Output the (x, y) coordinate of the center of the cell containing the given text.  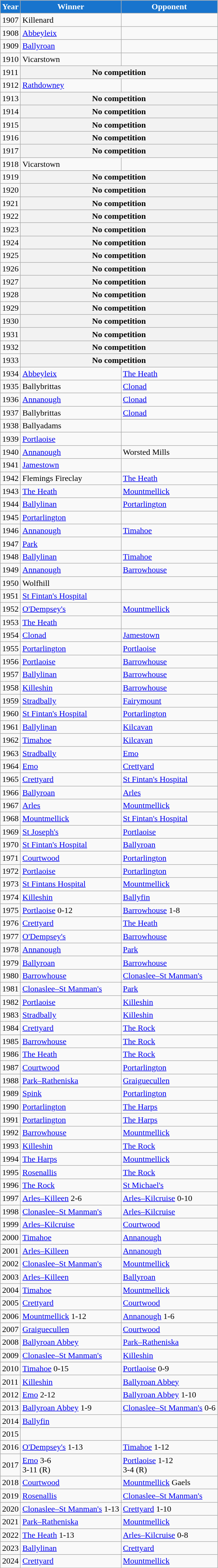
1976 (10, 923)
2015 (10, 1434)
Rathdowney (71, 85)
1944 (10, 504)
1914 (10, 111)
1998 (10, 1211)
1925 (10, 256)
1910 (10, 59)
1999 (10, 1225)
1928 (10, 295)
1968 (10, 819)
1987 (10, 1067)
1990 (10, 1107)
2023 (10, 1548)
2004 (10, 1290)
1965 (10, 779)
1930 (10, 321)
1909 (10, 46)
1984 (10, 1028)
1991 (10, 1120)
1979 (10, 963)
1940 (10, 452)
Clonaslee–St Manman's 1-13 (71, 1509)
1985 (10, 1041)
1963 (10, 753)
1920 (10, 190)
Year (10, 7)
Crettyard 1-10 (169, 1509)
1995 (10, 1172)
2003 (10, 1277)
1971 (10, 858)
1993 (10, 1146)
1924 (10, 243)
Mountmellick 1-12 (71, 1316)
1929 (10, 308)
Timahoe 1-12 (169, 1447)
1918 (10, 164)
1941 (10, 465)
1958 (10, 688)
Worsted Mills (169, 452)
Opponent (169, 7)
1977 (10, 936)
1988 (10, 1081)
1954 (10, 635)
1996 (10, 1185)
1955 (10, 648)
1960 (10, 714)
Winner (71, 7)
Fairymount (169, 701)
1945 (10, 517)
1912 (10, 85)
1964 (10, 766)
2013 (10, 1408)
1931 (10, 334)
Mountmellick Gaels (169, 1483)
1989 (10, 1094)
Flemings Fireclay (71, 478)
1908 (10, 33)
1957 (10, 675)
1919 (10, 177)
1933 (10, 360)
2019 (10, 1496)
2021 (10, 1522)
Portlaoise 0-12 (71, 910)
Killenard (71, 20)
1973 (10, 884)
1946 (10, 530)
Wolfhill (71, 583)
1959 (10, 701)
1938 (10, 426)
2022 (10, 1535)
St Fintans Hospital (71, 884)
1966 (10, 792)
1911 (10, 72)
2007 (10, 1329)
1907 (10, 20)
St Michael's (169, 1185)
1921 (10, 203)
2010 (10, 1368)
1986 (10, 1054)
1913 (10, 98)
Spink (71, 1094)
2000 (10, 1238)
Arles–Kilcruise 0-10 (169, 1198)
1967 (10, 806)
2009 (10, 1355)
2006 (10, 1316)
1952 (10, 609)
Emo 2-12 (71, 1395)
1932 (10, 347)
1982 (10, 1002)
The Heath 1-13 (71, 1535)
Barrowhouse 1-8 (169, 910)
Ballyroan Abbey 1-9 (71, 1408)
2017 (10, 1465)
1947 (10, 544)
2008 (10, 1342)
Clonaslee–St Manman's 0-6 (169, 1408)
1981 (10, 989)
1950 (10, 583)
1934 (10, 373)
2002 (10, 1264)
1980 (10, 976)
1927 (10, 282)
Annanough 1-6 (169, 1316)
Timahoe 0-15 (71, 1368)
1962 (10, 740)
1949 (10, 570)
1975 (10, 910)
Arles–Kilcruise 0-8 (169, 1535)
2001 (10, 1251)
1969 (10, 832)
1942 (10, 478)
2011 (10, 1382)
1994 (10, 1159)
1997 (10, 1198)
O'Dempsey's 1-13 (71, 1447)
1972 (10, 871)
1922 (10, 216)
Portlaoise 0-9 (169, 1368)
1936 (10, 400)
1961 (10, 727)
Emo 3-6 3-11 (R) (71, 1465)
1935 (10, 387)
1923 (10, 229)
1948 (10, 557)
1956 (10, 662)
1926 (10, 269)
1953 (10, 622)
1917 (10, 151)
Portlaoise 1-12 3-4 (R) (169, 1465)
1978 (10, 949)
1974 (10, 897)
1943 (10, 491)
2020 (10, 1509)
1992 (10, 1133)
2014 (10, 1421)
2024 (10, 1561)
1983 (10, 1015)
1951 (10, 596)
1916 (10, 138)
Ballyroan Abbey 1-10 (169, 1395)
1939 (10, 439)
Ballyadams (71, 426)
2016 (10, 1447)
2012 (10, 1395)
1970 (10, 845)
1915 (10, 125)
Arles–Killeen 2-6 (71, 1198)
2005 (10, 1303)
2018 (10, 1483)
St Joseph's (71, 832)
1937 (10, 413)
